For the text-containing cell, return its midpoint in (x, y) coordinate format. 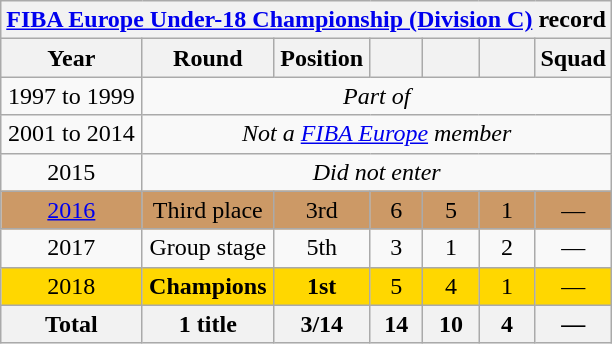
Did not enter (376, 172)
6 (396, 210)
2017 (72, 248)
1 title (208, 324)
2016 (72, 210)
Part of (376, 96)
10 (451, 324)
1st (322, 286)
5th (322, 248)
3 (396, 248)
FIBA Europe Under-18 Championship (Division C) record (306, 20)
Group stage (208, 248)
Third place (208, 210)
Year (72, 58)
1997 to 1999 (72, 96)
Squad (573, 58)
Position (322, 58)
2018 (72, 286)
Champions (208, 286)
Not a FIBA Europe member (376, 134)
2015 (72, 172)
14 (396, 324)
3/14 (322, 324)
Total (72, 324)
Round (208, 58)
2001 to 2014 (72, 134)
3rd (322, 210)
2 (507, 248)
